Identify which cell holds the provided text, then report its (x, y) central coordinate. 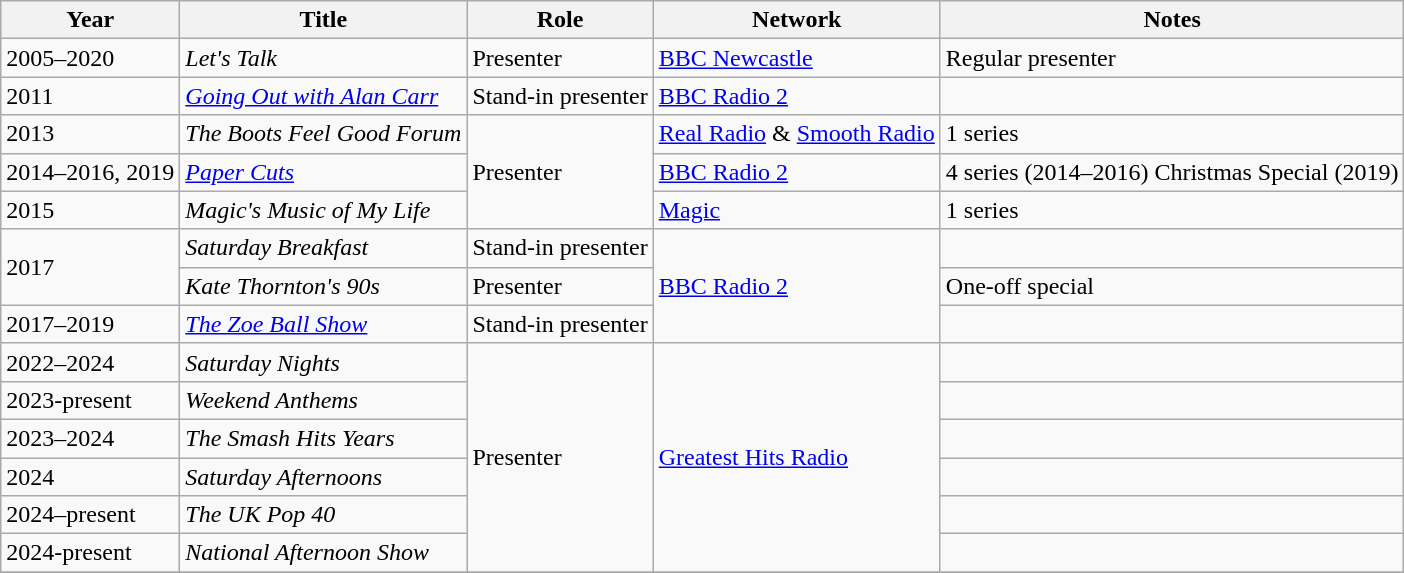
Weekend Anthems (324, 400)
2005–2020 (90, 58)
2022–2024 (90, 362)
4 series (2014–2016) Christmas Special (2019) (1172, 172)
Kate Thornton's 90s (324, 286)
Let's Talk (324, 58)
Magic (796, 210)
BBC Newcastle (796, 58)
Magic's Music of My Life (324, 210)
2023–2024 (90, 438)
Real Radio & Smooth Radio (796, 134)
2017 (90, 267)
2014–2016, 2019 (90, 172)
2024 (90, 477)
The Boots Feel Good Forum (324, 134)
The Smash Hits Years (324, 438)
Year (90, 20)
Saturday Afternoons (324, 477)
Greatest Hits Radio (796, 457)
Title (324, 20)
2023-present (90, 400)
Going Out with Alan Carr (324, 96)
One-off special (1172, 286)
2015 (90, 210)
Saturday Nights (324, 362)
2017–2019 (90, 324)
Paper Cuts (324, 172)
2024–present (90, 515)
Network (796, 20)
Saturday Breakfast (324, 248)
National Afternoon Show (324, 553)
The UK Pop 40 (324, 515)
2024-present (90, 553)
Role (560, 20)
Regular presenter (1172, 58)
Notes (1172, 20)
2011 (90, 96)
2013 (90, 134)
The Zoe Ball Show (324, 324)
